From the cell containing the given text, extract its center point as (X, Y) coordinate. 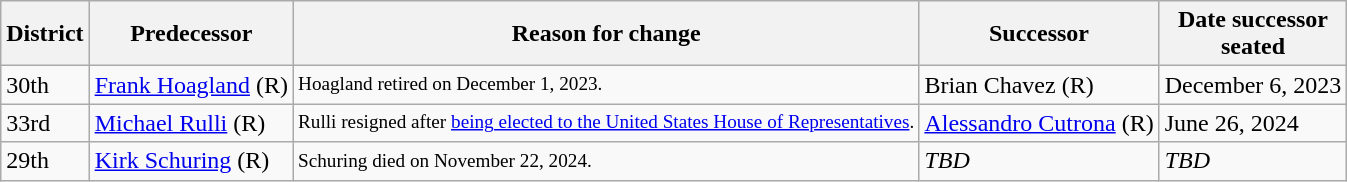
Successor (1039, 34)
Alessandro Cutrona (R) (1039, 123)
29th (45, 161)
December 6, 2023 (1253, 85)
Reason for change (606, 34)
33rd (45, 123)
Schuring died on November 22, 2024. (606, 161)
Rulli resigned after being elected to the United States House of Representatives. (606, 123)
Brian Chavez (R) (1039, 85)
Predecessor (191, 34)
30th (45, 85)
June 26, 2024 (1253, 123)
Frank Hoagland (R) (191, 85)
Date successorseated (1253, 34)
Michael Rulli (R) (191, 123)
Kirk Schuring (R) (191, 161)
Hoagland retired on December 1, 2023. (606, 85)
District (45, 34)
